Scan for the cell matching the given text and deliver its [X, Y] coordinate at center. 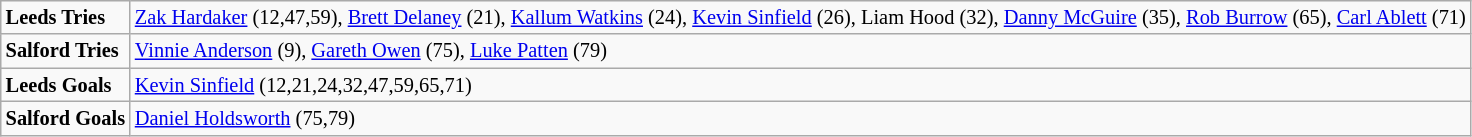
Salford Tries [66, 51]
Daniel Holdsworth (75,79) [800, 118]
Vinnie Anderson (9), Gareth Owen (75), Luke Patten (79) [800, 51]
Kevin Sinfield (12,21,24,32,47,59,65,71) [800, 85]
Leeds Tries [66, 17]
Salford Goals [66, 118]
Leeds Goals [66, 85]
